Determine the [x, y] coordinate at the center of the cell enclosing the given text.  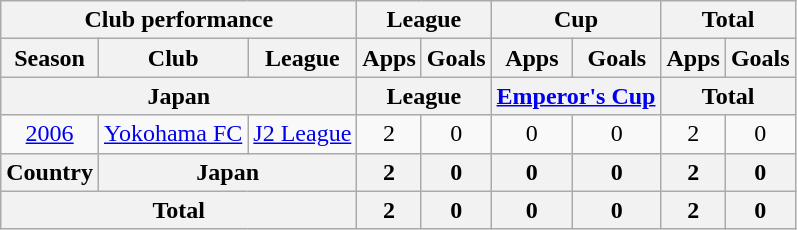
Country [50, 172]
Club [172, 58]
J2 League [302, 134]
2006 [50, 134]
Yokohama FC [172, 134]
Emperor's Cup [576, 96]
Cup [576, 20]
Season [50, 58]
Club performance [179, 20]
